Provide the (X, Y) coordinate of the cell's center where the given text is located.  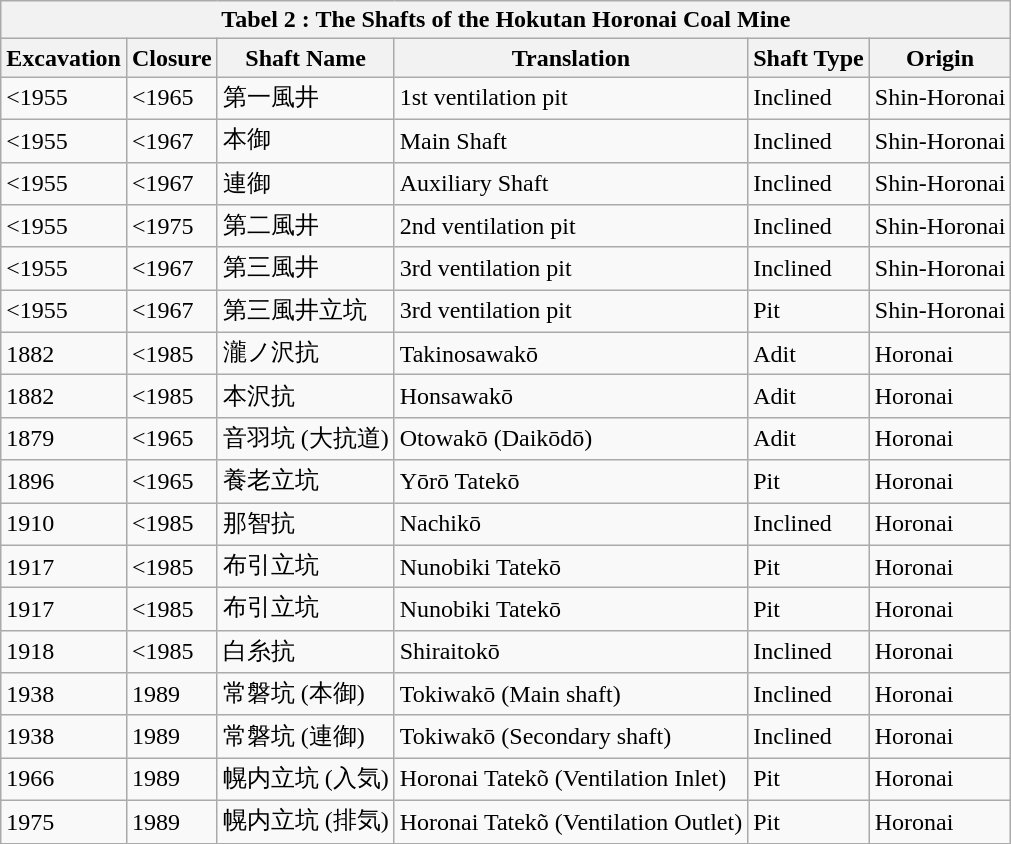
Tokiwakō (Secondary shaft) (571, 736)
<1975 (172, 226)
1896 (64, 482)
Main Shaft (571, 140)
那智抗 (306, 524)
音羽坑 (大抗道) (306, 438)
1966 (64, 780)
Tokiwakō (Main shaft) (571, 694)
Shaft Name (306, 58)
Shiraitokō (571, 652)
1st ventilation pit (571, 98)
Shaft Type (809, 58)
第三風井 (306, 268)
本御 (306, 140)
Horonai Tatekõ (Ventilation Outlet) (571, 822)
Yōrō Tatekō (571, 482)
Takinosawakō (571, 354)
Translation (571, 58)
Closure (172, 58)
第二風井 (306, 226)
1918 (64, 652)
第一風井 (306, 98)
連御 (306, 184)
2nd ventilation pit (571, 226)
幌内立坑 (排気) (306, 822)
1879 (64, 438)
1910 (64, 524)
第三風井立坑 (306, 312)
Auxiliary Shaft (571, 184)
Tabel 2 : The Shafts of the Hokutan Horonai Coal Mine (506, 20)
常磐坑 (本御) (306, 694)
白糸抗 (306, 652)
1975 (64, 822)
Origin (940, 58)
常磐坑 (連御) (306, 736)
Horonai Tatekõ (Ventilation Inlet) (571, 780)
養老立坑 (306, 482)
Otowakō (Daikōdō) (571, 438)
本沢抗 (306, 396)
Honsawakō (571, 396)
幌内立坑 (入気) (306, 780)
瀧ノ沢抗 (306, 354)
Nachikō (571, 524)
Excavation (64, 58)
